Provide the (X, Y) coordinate of the cell's center where the given text is located.  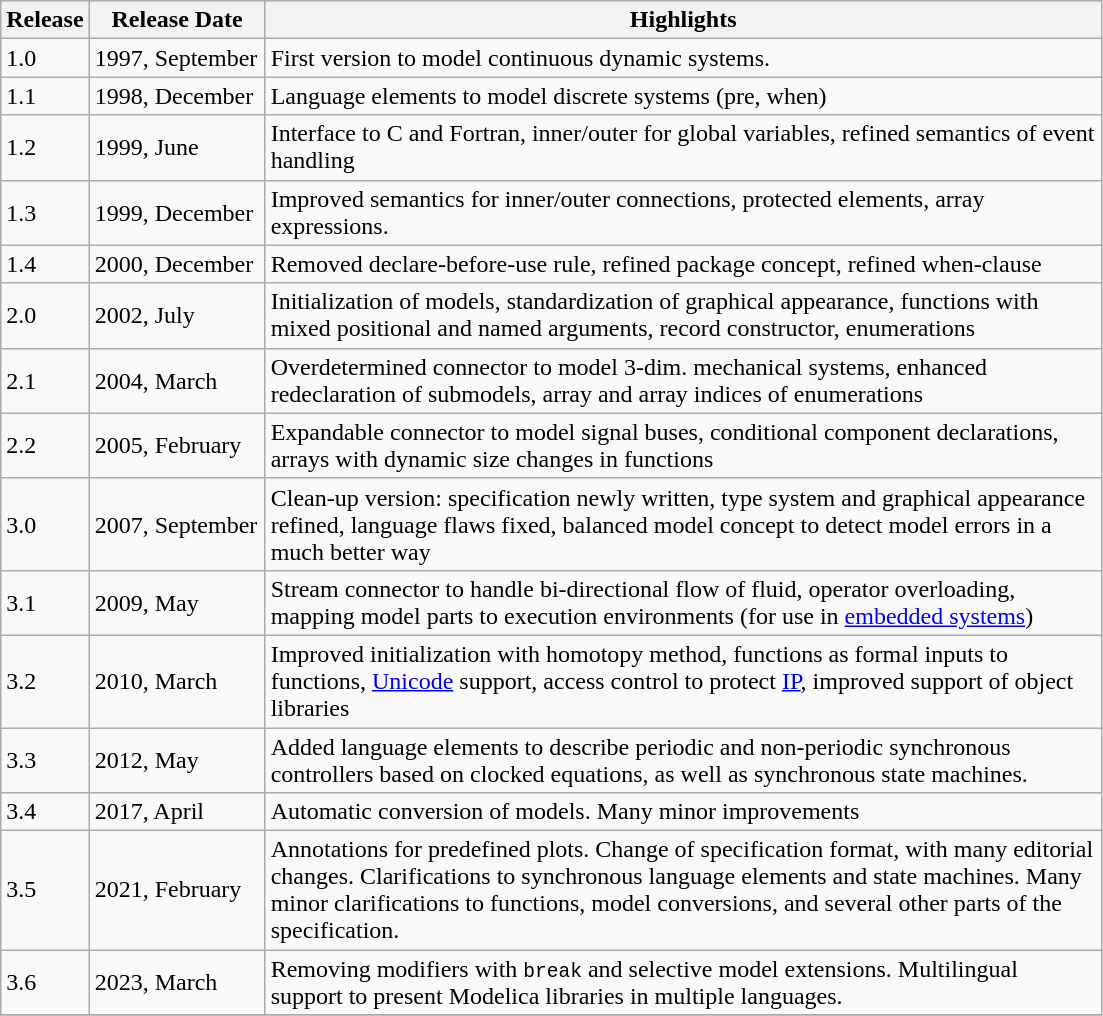
1.4 (45, 264)
1997, September (177, 58)
2.0 (45, 316)
3.6 (45, 982)
2002, July (177, 316)
1999, June (177, 148)
Improved semantics for inner/outer connections, protected elements, array expressions. (683, 212)
Automatic conversion of models. Many minor improvements (683, 812)
Language elements to model discrete systems (pre, when) (683, 96)
2009, May (177, 602)
1.3 (45, 212)
3.5 (45, 890)
1999, December (177, 212)
Expandable connector to model signal buses, conditional component declarations, arrays with dynamic size changes in functions (683, 446)
First version to model continuous dynamic systems. (683, 58)
3.3 (45, 760)
Interface to C and Fortran, inner/outer for global variables, refined semantics of event handling (683, 148)
2021, February (177, 890)
Removing modifiers with break and selective model extensions. Multilingual support to present Modelica libraries in multiple languages. (683, 982)
3.0 (45, 524)
2012, May (177, 760)
2010, March (177, 681)
2023, March (177, 982)
1.0 (45, 58)
2.2 (45, 446)
Removed declare-before-use rule, refined package concept, refined when-clause (683, 264)
3.2 (45, 681)
1998, December (177, 96)
1.2 (45, 148)
Release Date (177, 20)
2000, December (177, 264)
2005, February (177, 446)
1.1 (45, 96)
Release (45, 20)
2004, March (177, 380)
3.4 (45, 812)
Overdetermined connector to model 3-dim. mechanical systems, enhanced redeclaration of submodels, array and array indices of enumerations (683, 380)
2017, April (177, 812)
2.1 (45, 380)
3.1 (45, 602)
2007, September (177, 524)
Highlights (683, 20)
